Provide the [X, Y] coordinate of the cell's center where the given text is located.  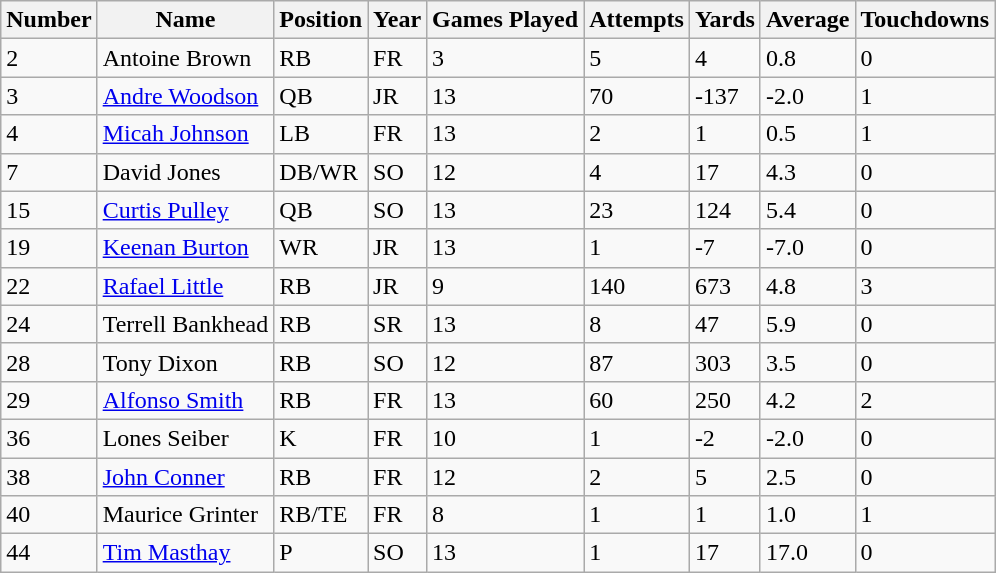
Tim Masthay [186, 553]
Name [186, 20]
5.9 [808, 324]
17.0 [808, 553]
SR [398, 324]
4.3 [808, 172]
303 [724, 362]
Year [398, 20]
Antoine Brown [186, 58]
Rafael Little [186, 286]
36 [49, 438]
Terrell Bankhead [186, 324]
15 [49, 210]
24 [49, 324]
Average [808, 20]
0.5 [808, 134]
P [321, 553]
4.8 [808, 286]
Alfonso Smith [186, 400]
47 [724, 324]
38 [49, 477]
Attempts [637, 20]
44 [49, 553]
Tony Dixon [186, 362]
David Jones [186, 172]
22 [49, 286]
28 [49, 362]
K [321, 438]
10 [506, 438]
23 [637, 210]
1.0 [808, 515]
Lones Seiber [186, 438]
2.5 [808, 477]
250 [724, 400]
29 [49, 400]
Maurice Grinter [186, 515]
60 [637, 400]
-7 [724, 248]
Number [49, 20]
Yards [724, 20]
RB/TE [321, 515]
70 [637, 96]
LB [321, 134]
Position [321, 20]
124 [724, 210]
673 [724, 286]
WR [321, 248]
Micah Johnson [186, 134]
Touchdowns [925, 20]
0.8 [808, 58]
-7.0 [808, 248]
-2 [724, 438]
4.2 [808, 400]
Andre Woodson [186, 96]
87 [637, 362]
Games Played [506, 20]
40 [49, 515]
Curtis Pulley [186, 210]
Keenan Burton [186, 248]
John Conner [186, 477]
7 [49, 172]
9 [506, 286]
-137 [724, 96]
3.5 [808, 362]
DB/WR [321, 172]
5.4 [808, 210]
140 [637, 286]
19 [49, 248]
